Provide the [x, y] coordinate of the cell's center where the given text is located.  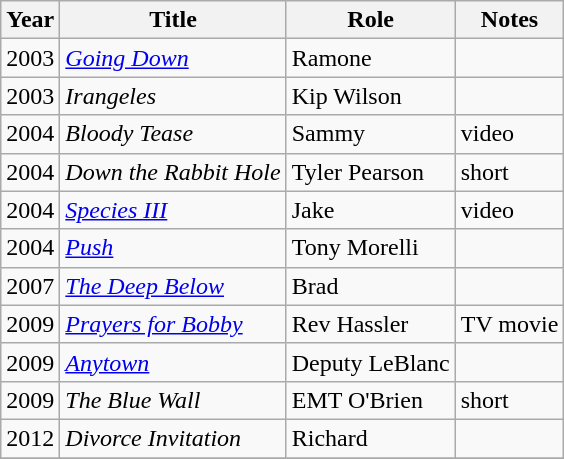
Down the Rabbit Hole [173, 172]
Year [30, 20]
Divorce Invitation [173, 438]
Sammy [370, 134]
Jake [370, 210]
Push [173, 248]
Deputy LeBlanc [370, 362]
Bloody Tease [173, 134]
Notes [510, 20]
2012 [30, 438]
TV movie [510, 324]
Prayers for Bobby [173, 324]
The Deep Below [173, 286]
Rev Hassler [370, 324]
Irangeles [173, 96]
Role [370, 20]
The Blue Wall [173, 400]
Anytown [173, 362]
Ramone [370, 58]
Tyler Pearson [370, 172]
Brad [370, 286]
EMT O'Brien [370, 400]
Richard [370, 438]
Species III [173, 210]
Title [173, 20]
Going Down [173, 58]
2007 [30, 286]
Tony Morelli [370, 248]
Kip Wilson [370, 96]
